Extract the [x, y] coordinate from the center of the cell holding the provided text.  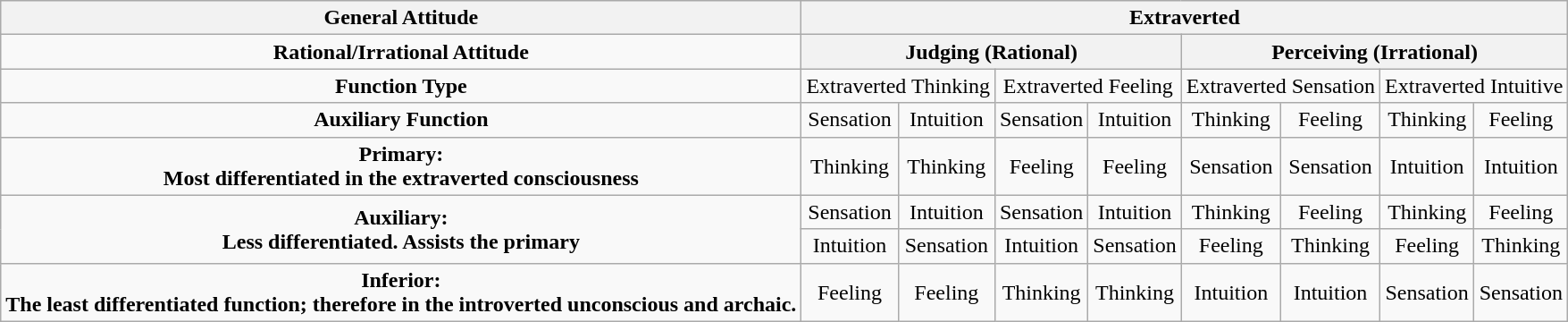
Function Type [401, 86]
Inferior:The least differentiated function; therefore in the introverted unconscious and archaic. [401, 292]
Judging (Rational) [992, 52]
Primary:Most differentiated in the extraverted consciousness [401, 166]
General Attitude [401, 18]
Rational/Irrational Attitude [401, 52]
Extraverted Intuitive [1474, 86]
Extraverted Sensation [1280, 86]
Perceiving (Irrational) [1374, 52]
Auxiliary:Less differentiated. Assists the primary [401, 229]
Extraverted Feeling [1088, 86]
Extraverted [1185, 18]
Auxiliary Function [401, 120]
Extraverted Thinking [899, 86]
